Output the [X, Y] coordinate of the center of the cell containing the given text.  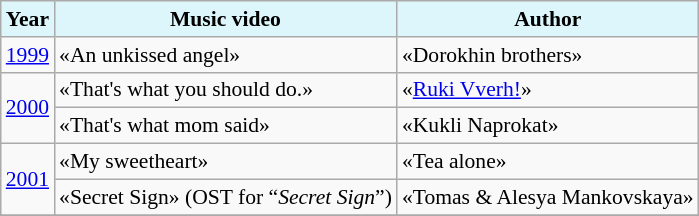
2000 [28, 108]
«My sweetheart» [226, 162]
Music video [226, 19]
«Ruki Vverh!» [548, 90]
«An unkissed angel» [226, 55]
2001 [28, 180]
«Dorokhin brothers» [548, 55]
Year [28, 19]
«Tomas & Alesya Mankovskaya» [548, 197]
«That's what mom said» [226, 126]
Author [548, 19]
1999 [28, 55]
«Tea alone» [548, 162]
«Kukli Naprokat» [548, 126]
«That's what you should do.» [226, 90]
«Secret Sign» (OST for “Secret Sign”) [226, 197]
